Output the (X, Y) coordinate of the center of the cell containing the given text.  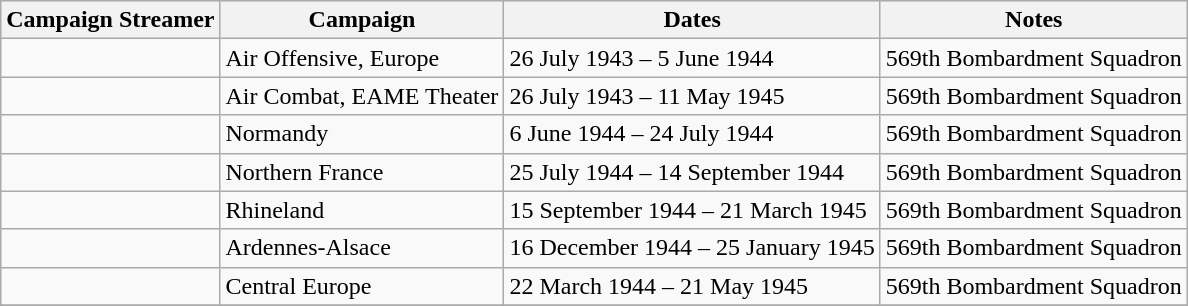
Notes (1034, 20)
Rhineland (362, 210)
Ardennes-Alsace (362, 248)
Dates (692, 20)
16 December 1944 – 25 January 1945 (692, 248)
Central Europe (362, 286)
26 July 1943 – 11 May 1945 (692, 96)
Campaign (362, 20)
Air Offensive, Europe (362, 58)
25 July 1944 – 14 September 1944 (692, 172)
26 July 1943 – 5 June 1944 (692, 58)
Campaign Streamer (110, 20)
Normandy (362, 134)
Air Combat, EAME Theater (362, 96)
6 June 1944 – 24 July 1944 (692, 134)
15 September 1944 – 21 March 1945 (692, 210)
Northern France (362, 172)
22 March 1944 – 21 May 1945 (692, 286)
